Identify which cell holds the provided text, then report its (X, Y) central coordinate. 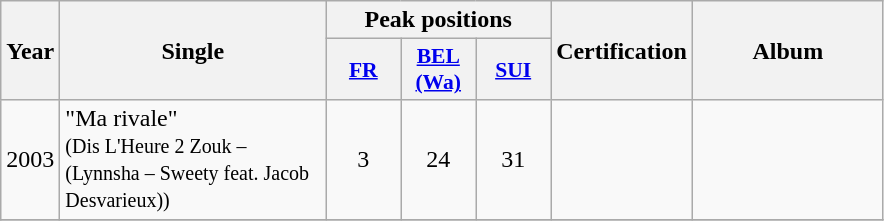
2003 (30, 160)
31 (514, 160)
24 (438, 160)
Album (788, 50)
FR (364, 70)
BEL (Wa) (438, 70)
SUI (514, 70)
Single (193, 50)
Certification (622, 50)
3 (364, 160)
"Ma rivale"(Dis L'Heure 2 Zouk – (Lynnsha – Sweety feat. Jacob Desvarieux)) (193, 160)
Peak positions (438, 20)
Year (30, 50)
